Output the [X, Y] coordinate of the center of the cell containing the given text.  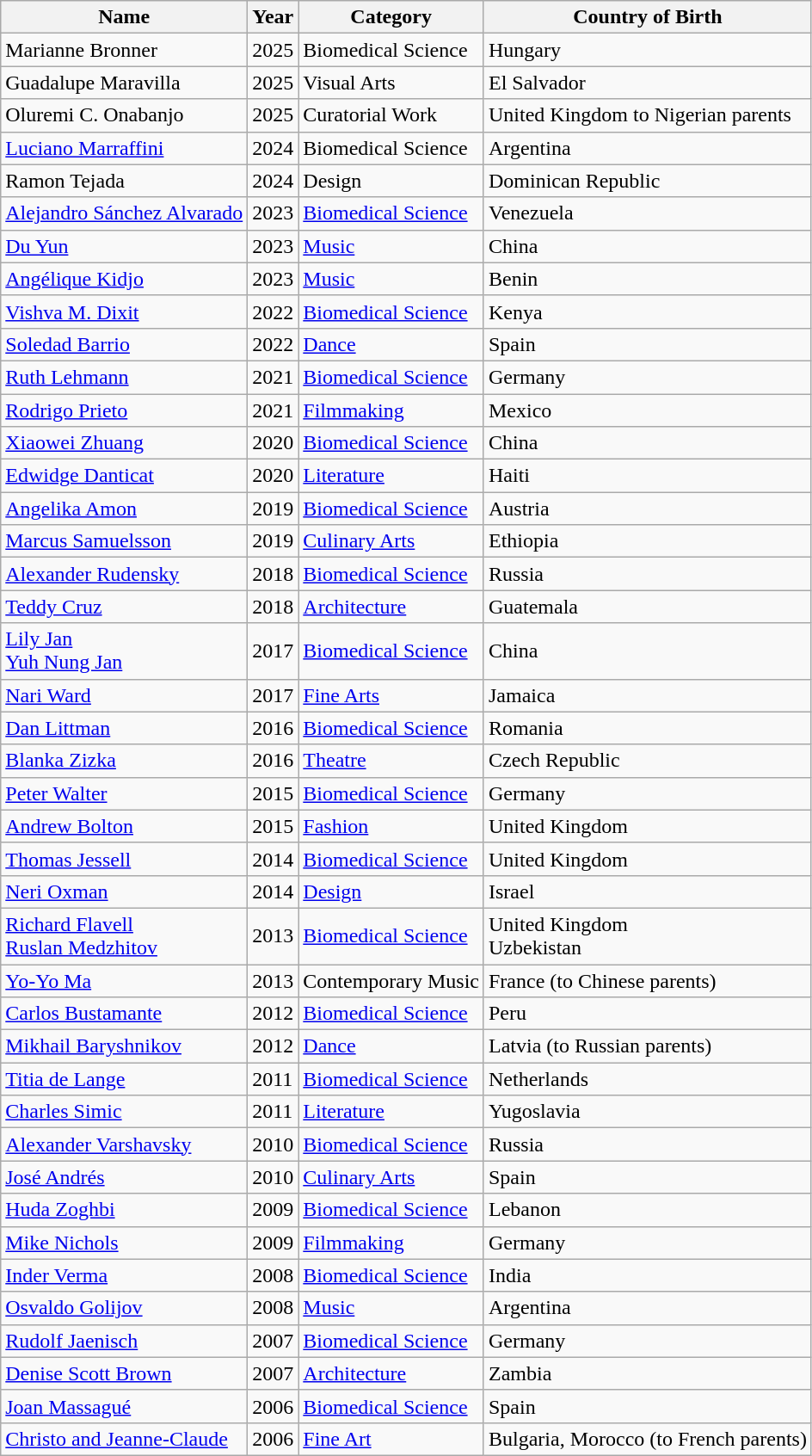
Denise Scott Brown [124, 1373]
Xiaowei Zhuang [124, 443]
Name [124, 17]
Venezuela [647, 213]
Vishva M. Dixit [124, 312]
Alejandro Sánchez Alvarado [124, 213]
Mikhail Baryshnikov [124, 1046]
Peru [647, 1014]
Romania [647, 728]
Israel [647, 891]
Dan Littman [124, 728]
Ruth Lehmann [124, 377]
Lily JanYuh Nung Jan [124, 651]
Austria [647, 509]
Charles Simic [124, 1112]
Blanka Zizka [124, 761]
Zambia [647, 1373]
Guatemala [647, 607]
Latvia (to Russian parents) [647, 1046]
Edwidge Danticat [124, 476]
Alexander Rudensky [124, 574]
Visual Arts [391, 83]
Bulgaria, Morocco (to French parents) [647, 1439]
Angélique Kidjo [124, 279]
Benin [647, 279]
Titia de Lange [124, 1079]
Netherlands [647, 1079]
Marcus Samuelsson [124, 541]
Country of Birth [647, 17]
Richard Flavell Ruslan Medzhitov [124, 936]
Peter Walter [124, 793]
Czech Republic [647, 761]
Luciano Marraffini [124, 148]
Carlos Bustamante [124, 1014]
Dominican Republic [647, 181]
Guadalupe Maravilla [124, 83]
Joan Massagué [124, 1406]
United Kingdom to Nigerian parents [647, 115]
Year [274, 17]
José Andrés [124, 1177]
United KingdomUzbekistan [647, 936]
France (to Chinese parents) [647, 980]
Curatorial Work [391, 115]
Lebanon [647, 1210]
Hungary [647, 50]
Theatre [391, 761]
Marianne Bronner [124, 50]
Christo and Jeanne-Claude [124, 1439]
Ethiopia [647, 541]
Osvaldo Golijov [124, 1308]
Rodrigo Prieto [124, 410]
Yo-Yo Ma [124, 980]
Thomas Jessell [124, 859]
India [647, 1275]
Du Yun [124, 246]
Neri Oxman [124, 891]
El Salvador [647, 83]
Category [391, 17]
Fine Arts [391, 695]
Ramon Tejada [124, 181]
Alexander Varshavsky [124, 1144]
Angelika Amon [124, 509]
Soledad Barrio [124, 344]
Fashion [391, 826]
Fine Art [391, 1439]
Teddy Cruz [124, 607]
Inder Verma [124, 1275]
Contemporary Music [391, 980]
Mexico [647, 410]
Jamaica [647, 695]
Huda Zoghbi [124, 1210]
Oluremi C. Onabanjo [124, 115]
Nari Ward [124, 695]
Andrew Bolton [124, 826]
Yugoslavia [647, 1112]
Haiti [647, 476]
Kenya [647, 312]
Mike Nichols [124, 1243]
Rudolf Jaenisch [124, 1341]
